From the cell containing the given text, extract its center point as (X, Y) coordinate. 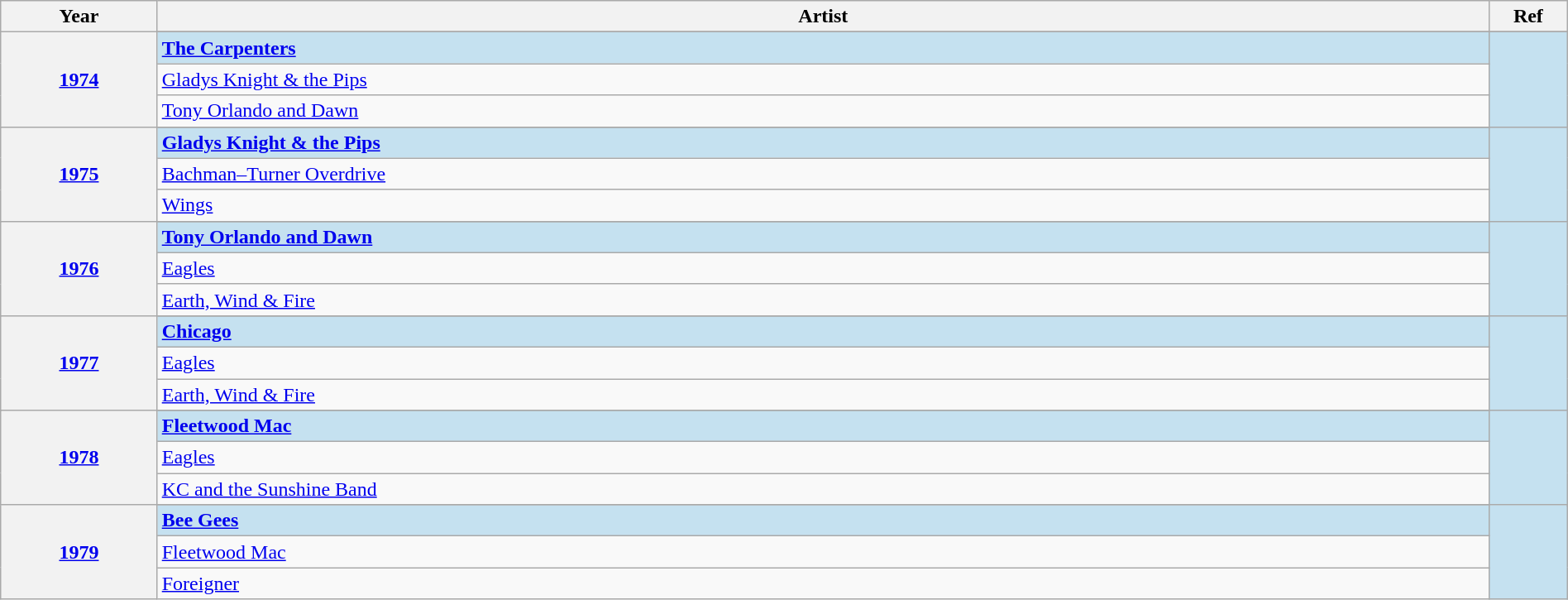
Bee Gees (823, 521)
Wings (823, 205)
KC and the Sunshine Band (823, 489)
Foreigner (823, 583)
1979 (79, 552)
Artist (823, 17)
Bachman–Turner Overdrive (823, 174)
Ref (1528, 17)
1974 (79, 79)
The Carpenters (823, 48)
Year (79, 17)
1977 (79, 362)
Chicago (823, 331)
1978 (79, 458)
1975 (79, 174)
1976 (79, 268)
